Detect which cell encompasses the target text, then output its [x, y] center coordinate. 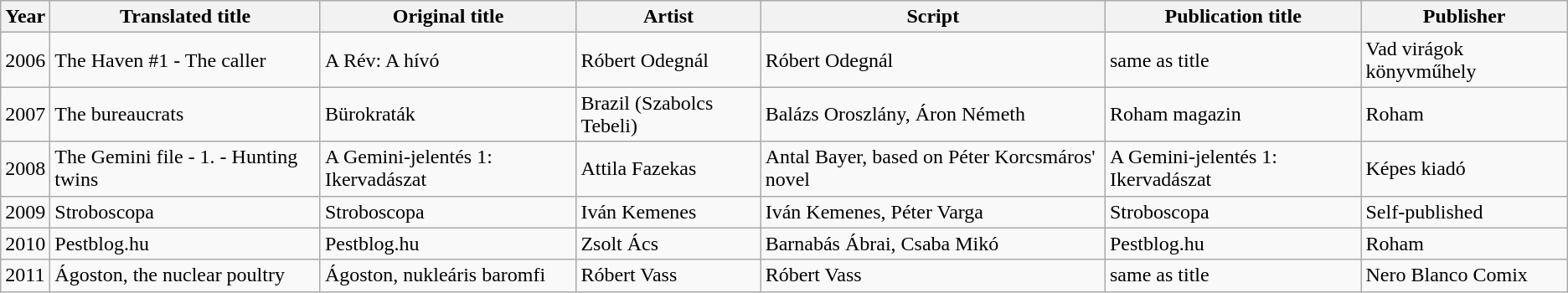
Roham magazin [1233, 114]
2006 [25, 60]
2010 [25, 244]
Ágoston, nukleáris baromfi [448, 275]
Bürokraták [448, 114]
A Rév: A hívó [448, 60]
Zsolt Ács [668, 244]
Képes kiadó [1464, 169]
Brazil (Szabolcs Tebeli) [668, 114]
Balázs Oroszlány, Áron Németh [933, 114]
Antal Bayer, based on Péter Korcsmáros' novel [933, 169]
Barnabás Ábrai, Csaba Mikó [933, 244]
Iván Kemenes, Péter Varga [933, 212]
The Gemini file - 1. - Hunting twins [186, 169]
Publisher [1464, 17]
2011 [25, 275]
Nero Blanco Comix [1464, 275]
Ágoston, the nuclear poultry [186, 275]
Script [933, 17]
Vad virágok könyvműhely [1464, 60]
Publication title [1233, 17]
2009 [25, 212]
Attila Fazekas [668, 169]
Translated title [186, 17]
The bureaucrats [186, 114]
Year [25, 17]
Original title [448, 17]
2007 [25, 114]
Iván Kemenes [668, 212]
The Haven #1 - The caller [186, 60]
Self-published [1464, 212]
Artist [668, 17]
2008 [25, 169]
